Return [X, Y] of the center of cell containing provided text 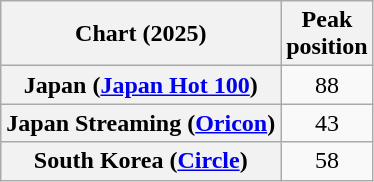
South Korea (Circle) [141, 161]
43 [327, 123]
88 [327, 85]
Japan Streaming (Oricon) [141, 123]
58 [327, 161]
Chart (2025) [141, 34]
Japan (Japan Hot 100) [141, 85]
Peakposition [327, 34]
